Output the (X, Y) coordinate of the center of the cell containing the given text.  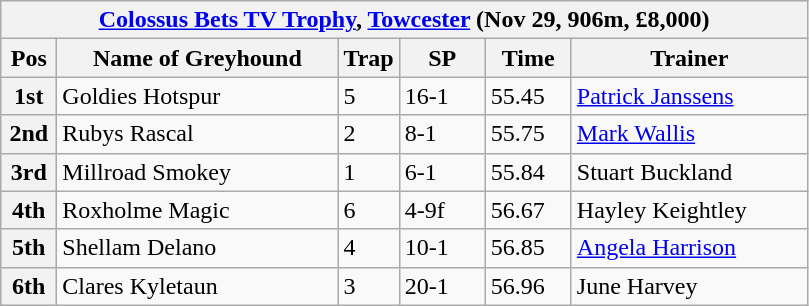
Colossus Bets TV Trophy, Towcester (Nov 29, 906m, £8,000) (404, 20)
1 (368, 172)
4-9f (442, 210)
55.45 (528, 96)
56.85 (528, 248)
Hayley Keightley (689, 210)
55.75 (528, 134)
Name of Greyhound (198, 58)
56.96 (528, 286)
3rd (29, 172)
Rubys Rascal (198, 134)
4 (368, 248)
5 (368, 96)
Trainer (689, 58)
June Harvey (689, 286)
Goldies Hotspur (198, 96)
6-1 (442, 172)
Millroad Smokey (198, 172)
Stuart Buckland (689, 172)
6 (368, 210)
Clares Kyletaun (198, 286)
2nd (29, 134)
16-1 (442, 96)
SP (442, 58)
6th (29, 286)
10-1 (442, 248)
Mark Wallis (689, 134)
8-1 (442, 134)
3 (368, 286)
1st (29, 96)
Angela Harrison (689, 248)
Pos (29, 58)
2 (368, 134)
Roxholme Magic (198, 210)
20-1 (442, 286)
5th (29, 248)
Time (528, 58)
Trap (368, 58)
56.67 (528, 210)
Patrick Janssens (689, 96)
Shellam Delano (198, 248)
4th (29, 210)
55.84 (528, 172)
